Search for the cell housing the specified text and yield its (x, y) center coordinate. 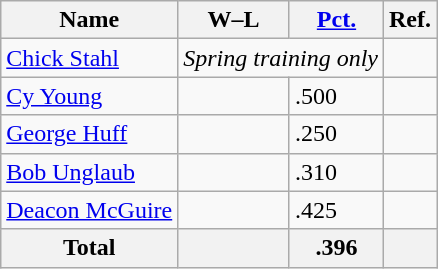
Deacon McGuire (90, 210)
Chick Stahl (90, 58)
W–L (234, 20)
Cy Young (90, 96)
.425 (336, 210)
.310 (336, 172)
Total (90, 248)
Pct. (336, 20)
Bob Unglaub (90, 172)
George Huff (90, 134)
.396 (336, 248)
Ref. (410, 20)
Name (90, 20)
Spring training only (281, 58)
.250 (336, 134)
.500 (336, 96)
